Output the [x, y] coordinate of the center of the cell containing the given text.  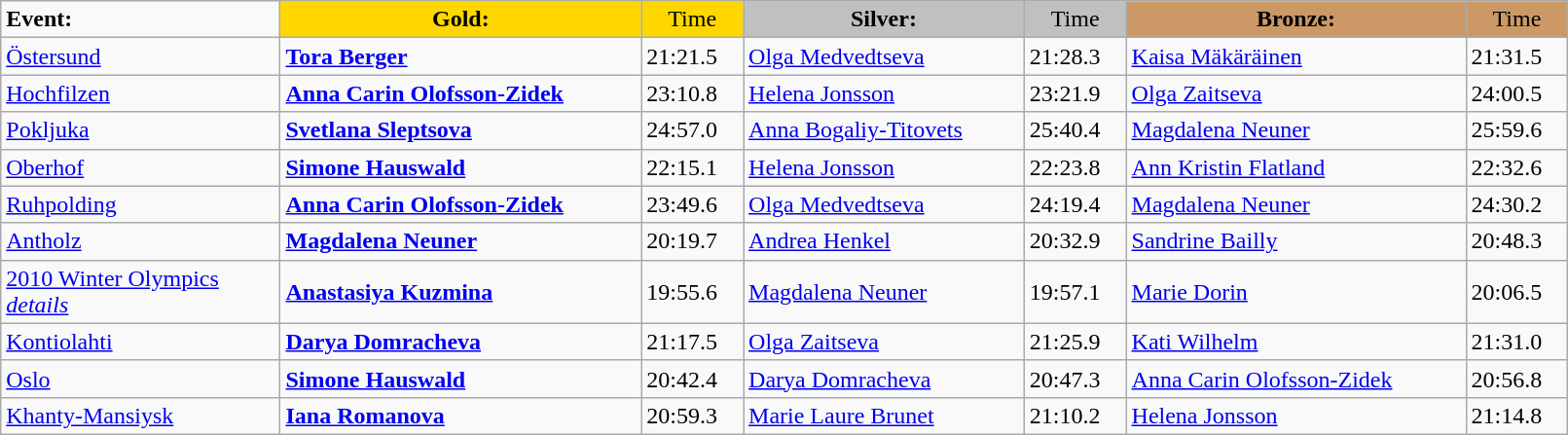
23:49.6 [693, 204]
Khanty-Mansiysk [140, 416]
21:31.0 [1516, 342]
20:06.5 [1516, 292]
22:32.6 [1516, 167]
22:23.8 [1075, 167]
Pokljuka [140, 130]
Östersund [140, 56]
25:40.4 [1075, 130]
Oslo [140, 379]
Silver: [884, 19]
21:31.5 [1516, 56]
Iana Romanova [461, 416]
Kontiolahti [140, 342]
21:10.2 [1075, 416]
20:42.4 [693, 379]
21:17.5 [693, 342]
21:25.9 [1075, 342]
Ann Kristin Flatland [1296, 167]
20:48.3 [1516, 241]
21:21.5 [693, 56]
24:30.2 [1516, 204]
21:14.8 [1516, 416]
Marie Dorin [1296, 292]
21:28.3 [1075, 56]
Svetlana Sleptsova [461, 130]
25:59.6 [1516, 130]
22:15.1 [693, 167]
Kaisa Mäkäräinen [1296, 56]
Hochfilzen [140, 93]
2010 Winter Olympicsdetails [140, 292]
20:47.3 [1075, 379]
23:21.9 [1075, 93]
Andrea Henkel [884, 241]
24:57.0 [693, 130]
Antholz [140, 241]
Tora Berger [461, 56]
Gold: [461, 19]
24:19.4 [1075, 204]
Ruhpolding [140, 204]
20:59.3 [693, 416]
19:57.1 [1075, 292]
23:10.8 [693, 93]
Sandrine Bailly [1296, 241]
Kati Wilhelm [1296, 342]
Bronze: [1296, 19]
20:19.7 [693, 241]
Event: [140, 19]
19:55.6 [693, 292]
Marie Laure Brunet [884, 416]
20:56.8 [1516, 379]
Oberhof [140, 167]
24:00.5 [1516, 93]
20:32.9 [1075, 241]
Anastasiya Kuzmina [461, 292]
Anna Bogaliy-Titovets [884, 130]
